Identify which cell holds the provided text, then report its (x, y) central coordinate. 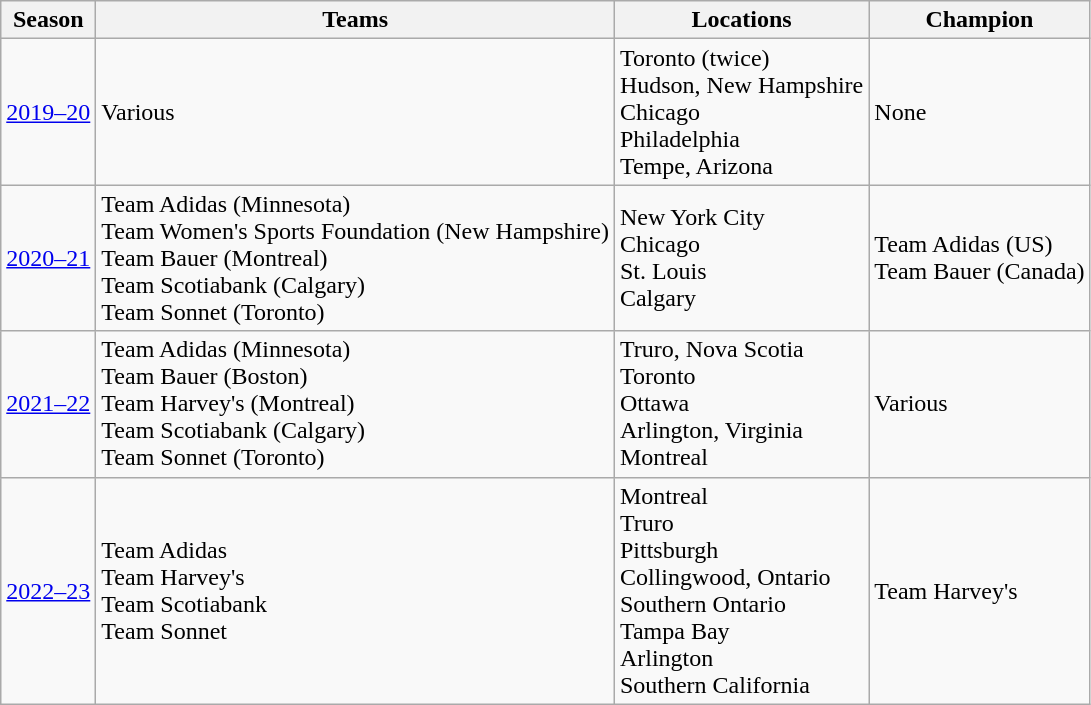
Truro, Nova ScotiaTorontoOttawaArlington, VirginiaMontreal (741, 404)
2022–23 (48, 590)
Team Adidas (Minnesota)Team Women's Sports Foundation (New Hampshire)Team Bauer (Montreal)Team Scotiabank (Calgary)Team Sonnet (Toronto) (356, 258)
Toronto (twice)Hudson, New HampshireChicagoPhiladelphiaTempe, Arizona (741, 112)
2019–20 (48, 112)
2021–22 (48, 404)
Locations (741, 20)
New York CityChicagoSt. LouisCalgary (741, 258)
Team AdidasTeam Harvey'sTeam ScotiabankTeam Sonnet (356, 590)
Teams (356, 20)
Season (48, 20)
Champion (980, 20)
None (980, 112)
MontrealTruroPittsburghCollingwood, OntarioSouthern OntarioTampa BayArlingtonSouthern California (741, 590)
Team Adidas (Minnesota)Team Bauer (Boston)Team Harvey's (Montreal)Team Scotiabank (Calgary)Team Sonnet (Toronto) (356, 404)
Team Harvey's (980, 590)
2020–21 (48, 258)
Team Adidas (US)Team Bauer (Canada) (980, 258)
